Capture the cell that displays the provided text and extract its [X, Y] central coordinate. 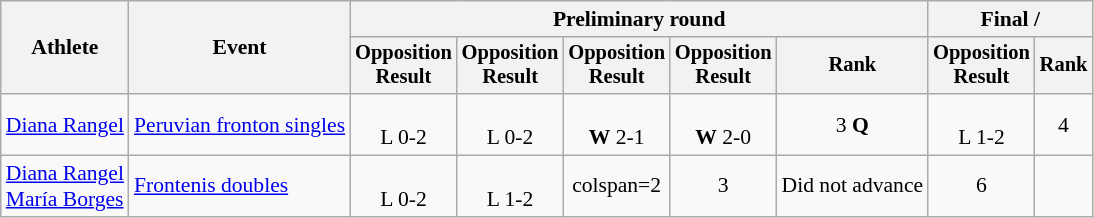
colspan=2 [616, 186]
3 [724, 186]
Athlete [65, 48]
Peruvian fronton singles [240, 124]
6 [982, 186]
Frontenis doubles [240, 186]
Final / [1010, 19]
Preliminary round [639, 19]
Did not advance [853, 186]
Diana Rangel [65, 124]
W 2-1 [616, 124]
4 [1064, 124]
W 2-0 [724, 124]
Diana RangelMaría Borges [65, 186]
Event [240, 48]
3 Q [853, 124]
